Detect which cell encompasses the target text, then output its (X, Y) center coordinate. 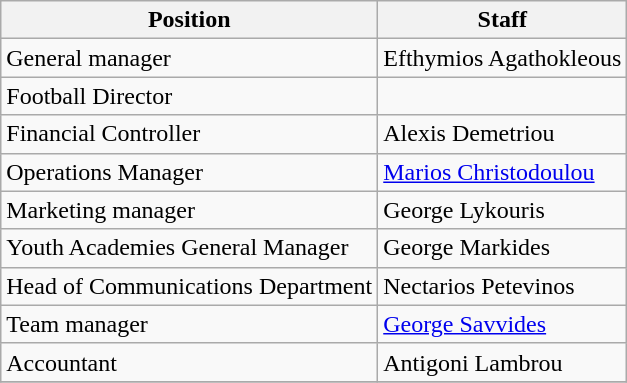
Antigoni Lambrou (502, 362)
Football Director (190, 96)
Head of Communications Department (190, 286)
Marios Christodoulou (502, 172)
Youth Academies General Manager (190, 248)
General manager (190, 58)
George Lykouris (502, 210)
George Markides (502, 248)
Staff (502, 20)
Operations Manager (190, 172)
Team manager (190, 324)
George Savvides (502, 324)
Alexis Demetriou (502, 134)
Accountant (190, 362)
Position (190, 20)
Efthymios Agathokleous (502, 58)
Marketing manager (190, 210)
Financial Controller (190, 134)
Nectarios Petevinos (502, 286)
